Scan for the cell matching the given text and deliver its [x, y] coordinate at center. 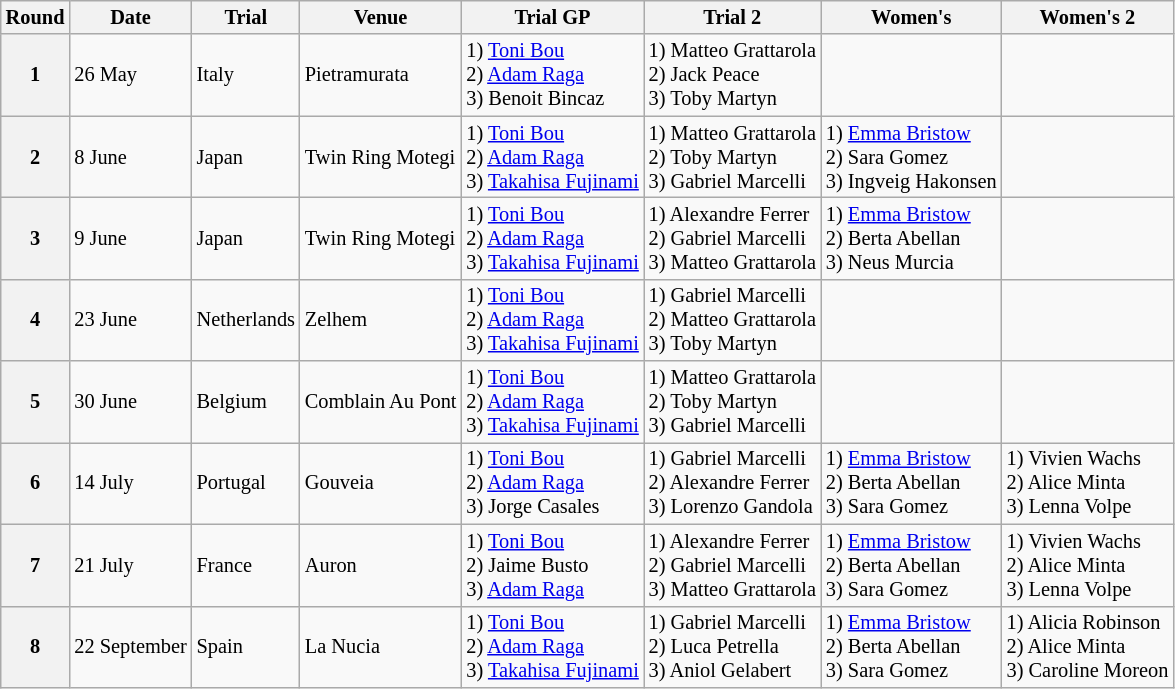
Trial [246, 17]
Comblain Au Pont [380, 402]
26 May [130, 75]
21 July [130, 565]
1) Matteo Grattarola 2) Jack Peace 3) Toby Martyn [732, 75]
Venue [380, 17]
8 June [130, 157]
Women's 2 [1088, 17]
1) Toni Bou 2) Jaime Busto 3) Adam Raga [552, 565]
La Nucia [380, 647]
1) Gabriel Marcelli 2) Alexandre Ferrer 3) Lorenzo Gandola [732, 483]
23 June [130, 320]
Belgium [246, 402]
Round [36, 17]
8 [36, 647]
Pietramurata [380, 75]
Women's [912, 17]
1) Alicia Robinson 2) Alice Minta 3) Caroline Moreon [1088, 647]
Portugal [246, 483]
France [246, 565]
7 [36, 565]
2 [36, 157]
1) Toni Bou 2) Adam Raga 3) Jorge Casales [552, 483]
1) Emma Bristow 2) Berta Abellan 3) Neus Murcia [912, 238]
5 [36, 402]
Zelhem [380, 320]
30 June [130, 402]
4 [36, 320]
9 June [130, 238]
Trial GP [552, 17]
1 [36, 75]
1) Toni Bou 2) Adam Raga 3) Benoit Bincaz [552, 75]
Netherlands [246, 320]
Spain [246, 647]
14 July [130, 483]
Trial 2 [732, 17]
3 [36, 238]
1) Emma Bristow 2) Sara Gomez 3) Ingveig Hakonsen [912, 157]
1) Gabriel Marcelli 2) Luca Petrella 3) Aniol Gelabert [732, 647]
Gouveia [380, 483]
Date [130, 17]
6 [36, 483]
Auron [380, 565]
22 September [130, 647]
1) Gabriel Marcelli 2) Matteo Grattarola 3) Toby Martyn [732, 320]
Italy [246, 75]
